Scan for the cell matching the given text and deliver its [X, Y] coordinate at center. 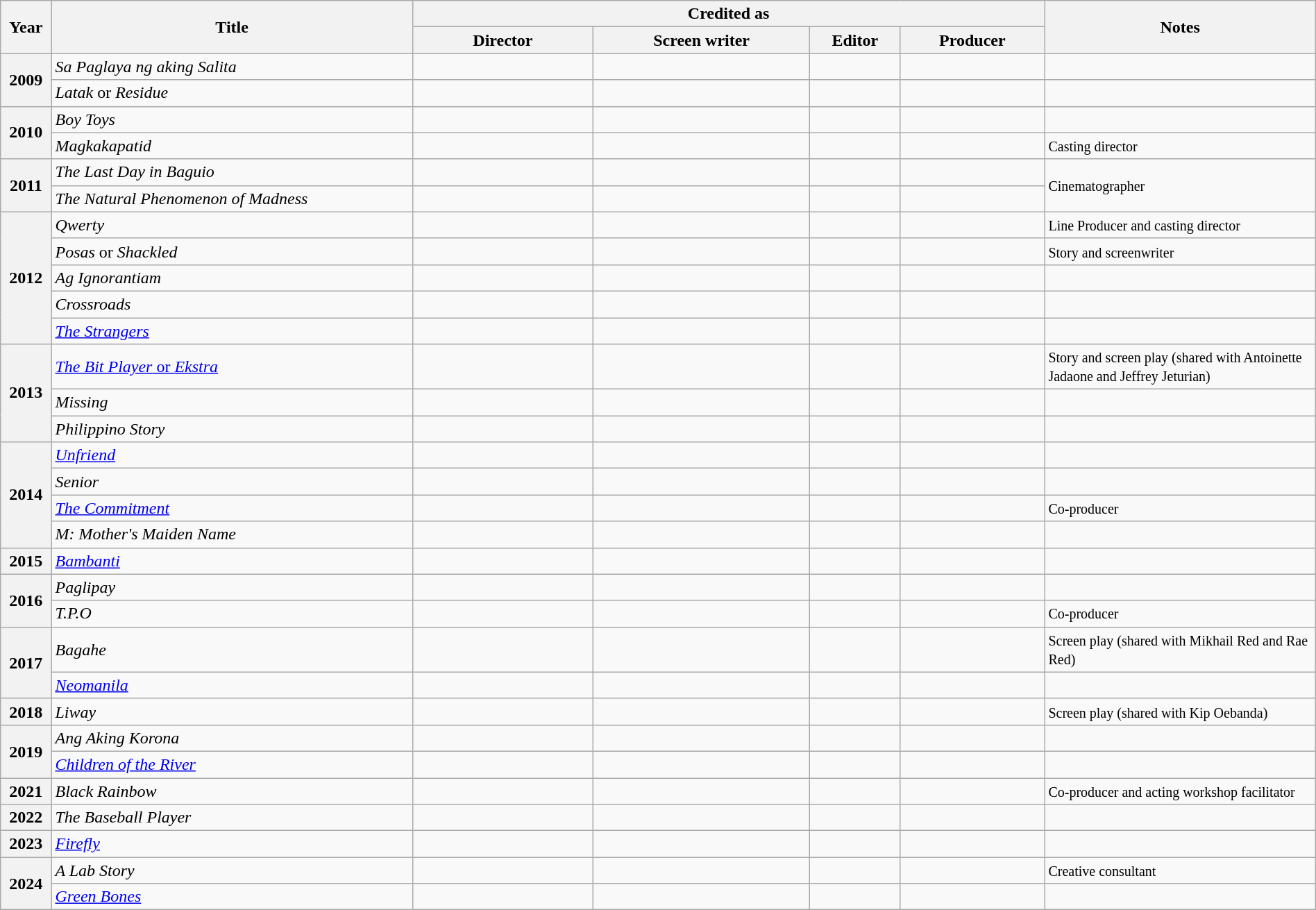
2022 [26, 818]
Sa Paglaya ng aking Salita [232, 67]
Editor [855, 40]
Creative consultant [1180, 870]
Director [503, 40]
The Natural Phenomenon of Madness [232, 199]
Neomanila [232, 685]
Line Producer and casting director [1180, 225]
Paglipay [232, 587]
2016 [26, 600]
2011 [26, 185]
Story and screenwriter [1180, 251]
Co-producer and acting workshop facilitator [1180, 791]
T.P.O [232, 614]
2019 [26, 751]
Title [232, 27]
Story and screen play (shared with Antoinette Jadaone and Jeffrey Jeturian) [1180, 366]
2023 [26, 844]
Notes [1180, 27]
The Baseball Player [232, 818]
Green Bones [232, 897]
Screen writer [701, 40]
2009 [26, 80]
2021 [26, 791]
Firefly [232, 844]
2013 [26, 393]
Bambanti [232, 561]
Children of the River [232, 764]
Ang Aking Korona [232, 738]
Boy Toys [232, 119]
Missing [232, 403]
Credited as [729, 14]
2018 [26, 711]
Posas or Shackled [232, 251]
Senior [232, 482]
A Lab Story [232, 870]
Screen play (shared with Mikhail Red and Rae Red) [1180, 650]
Crossroads [232, 304]
The Commitment [232, 508]
Ag Ignorantiam [232, 278]
2024 [26, 884]
2014 [26, 495]
Unfriend [232, 455]
2012 [26, 278]
Qwerty [232, 225]
2015 [26, 561]
Screen play (shared with Kip Oebanda) [1180, 711]
Cinematographer [1180, 185]
Casting director [1180, 146]
Bagahe [232, 650]
Latak or Residue [232, 93]
Magkakapatid [232, 146]
Year [26, 27]
M: Mother's Maiden Name [232, 534]
2010 [26, 133]
2017 [26, 662]
The Last Day in Baguio [232, 172]
The Bit Player or Ekstra [232, 366]
Liway [232, 711]
The Strangers [232, 331]
Black Rainbow [232, 791]
Producer [972, 40]
Philippino Story [232, 429]
